Capture the cell that displays the provided text and extract its (x, y) central coordinate. 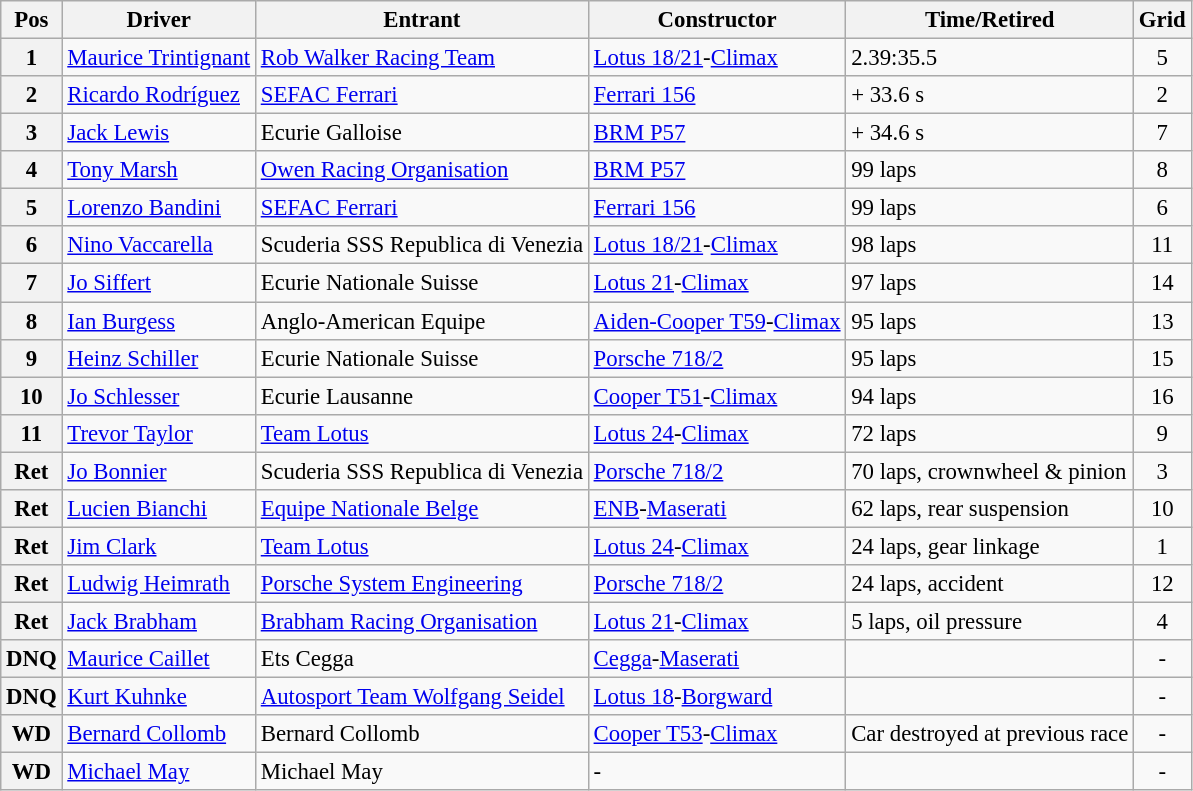
Cegga-Maserati (717, 659)
Jo Siffert (158, 283)
Aiden-Cooper T59-Climax (717, 321)
Anglo-American Equipe (422, 321)
Ets Cegga (422, 659)
24 laps, accident (990, 584)
70 laps, crownwheel & pinion (990, 471)
Nino Vaccarella (158, 245)
2.39:35.5 (990, 58)
Cooper T51-Climax (717, 396)
Ian Burgess (158, 321)
Ecurie Galloise (422, 133)
24 laps, gear linkage (990, 546)
15 (1162, 358)
Maurice Caillet (158, 659)
16 (1162, 396)
+ 33.6 s (990, 95)
Grid (1162, 20)
Jo Bonnier (158, 471)
94 laps (990, 396)
Lorenzo Bandini (158, 208)
Jo Schlesser (158, 396)
Brabham Racing Organisation (422, 621)
Autosport Team Wolfgang Seidel (422, 697)
Heinz Schiller (158, 358)
Entrant (422, 20)
Driver (158, 20)
98 laps (990, 245)
Trevor Taylor (158, 433)
Kurt Kuhnke (158, 697)
62 laps, rear suspension (990, 509)
Ricardo Rodríguez (158, 95)
12 (1162, 584)
14 (1162, 283)
+ 34.6 s (990, 133)
Lotus 18-Borgward (717, 697)
Equipe Nationale Belge (422, 509)
97 laps (990, 283)
Ecurie Lausanne (422, 396)
Rob Walker Racing Team (422, 58)
5 laps, oil pressure (990, 621)
Car destroyed at previous race (990, 734)
Pos (32, 20)
Constructor (717, 20)
Tony Marsh (158, 170)
72 laps (990, 433)
Jack Brabham (158, 621)
13 (1162, 321)
Ludwig Heimrath (158, 584)
ENB-Maserati (717, 509)
Porsche System Engineering (422, 584)
Cooper T53-Climax (717, 734)
Jim Clark (158, 546)
Owen Racing Organisation (422, 170)
Jack Lewis (158, 133)
Maurice Trintignant (158, 58)
Lucien Bianchi (158, 509)
Time/Retired (990, 20)
